Detect which cell encompasses the target text, then output its (X, Y) center coordinate. 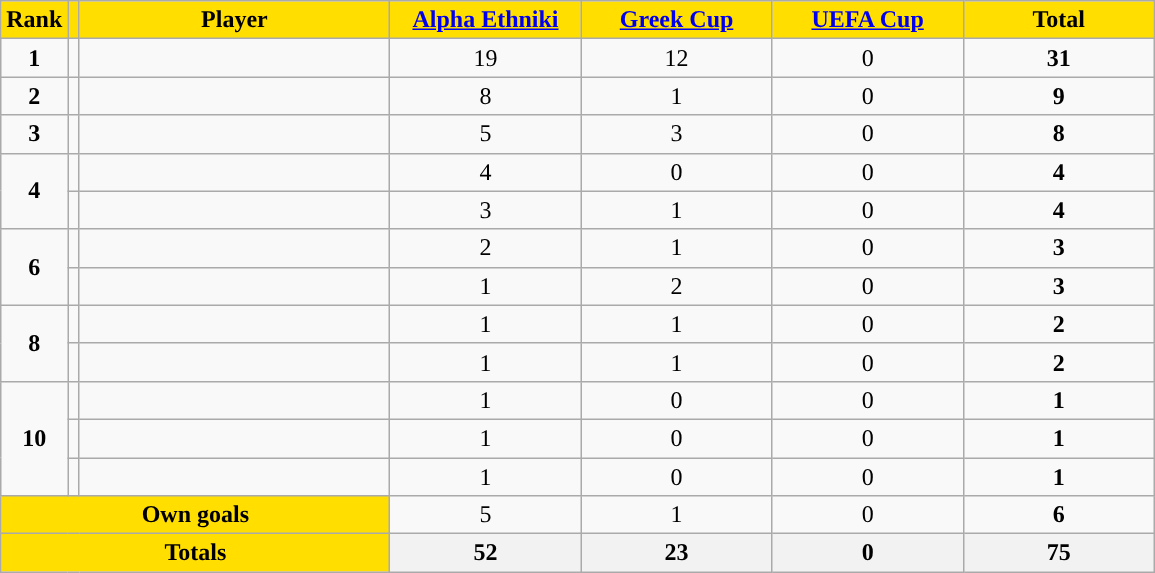
Total (1058, 20)
19 (486, 58)
Rank (34, 20)
Alpha Ethniki (486, 20)
12 (676, 58)
23 (676, 553)
75 (1058, 553)
9 (1058, 96)
UEFA Cup (868, 20)
Greek Cup (676, 20)
31 (1058, 58)
Player (234, 20)
52 (486, 553)
10 (34, 438)
Own goals (196, 515)
Totals (196, 553)
